Find where the given text appears and provide that cell's center as (X, Y) coordinate. 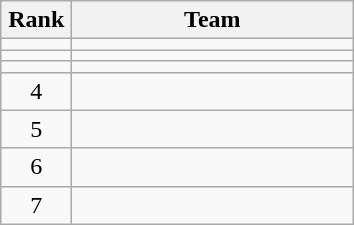
Rank (36, 20)
5 (36, 129)
7 (36, 205)
4 (36, 91)
6 (36, 167)
Team (212, 20)
